Identify which cell holds the provided text, then report its [X, Y] central coordinate. 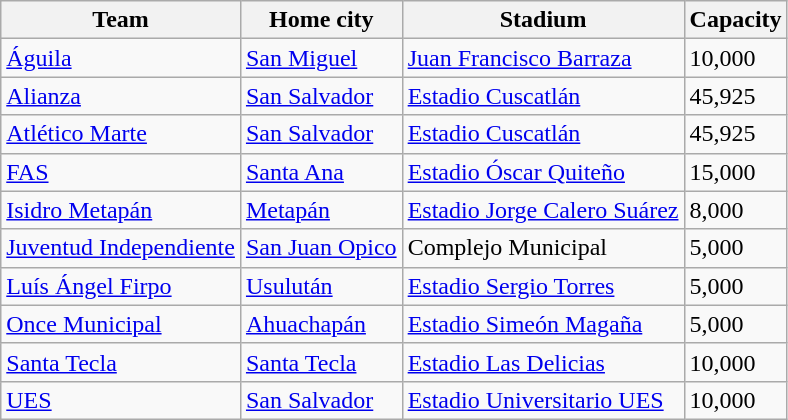
Usulután [321, 286]
Águila [121, 58]
Team [121, 20]
Complejo Municipal [543, 248]
Home city [321, 20]
Estadio Jorge Calero Suárez [543, 210]
Alianza [121, 96]
Luís Ángel Firpo [121, 286]
Estadio Las Delicias [543, 362]
Metapán [321, 210]
Stadium [543, 20]
Isidro Metapán [121, 210]
San Juan Opico [321, 248]
Estadio Óscar Quiteño [543, 172]
Once Municipal [121, 324]
Estadio Universitario UES [543, 400]
Estadio Sergio Torres [543, 286]
UES [121, 400]
8,000 [736, 210]
Juan Francisco Barraza [543, 58]
Ahuachapán [321, 324]
FAS [121, 172]
Capacity [736, 20]
Juventud Independiente [121, 248]
Atlético Marte [121, 134]
Santa Ana [321, 172]
15,000 [736, 172]
San Miguel [321, 58]
Estadio Simeón Magaña [543, 324]
